Return the [X, Y] coordinate for the center point of the cell that contains the specified text.  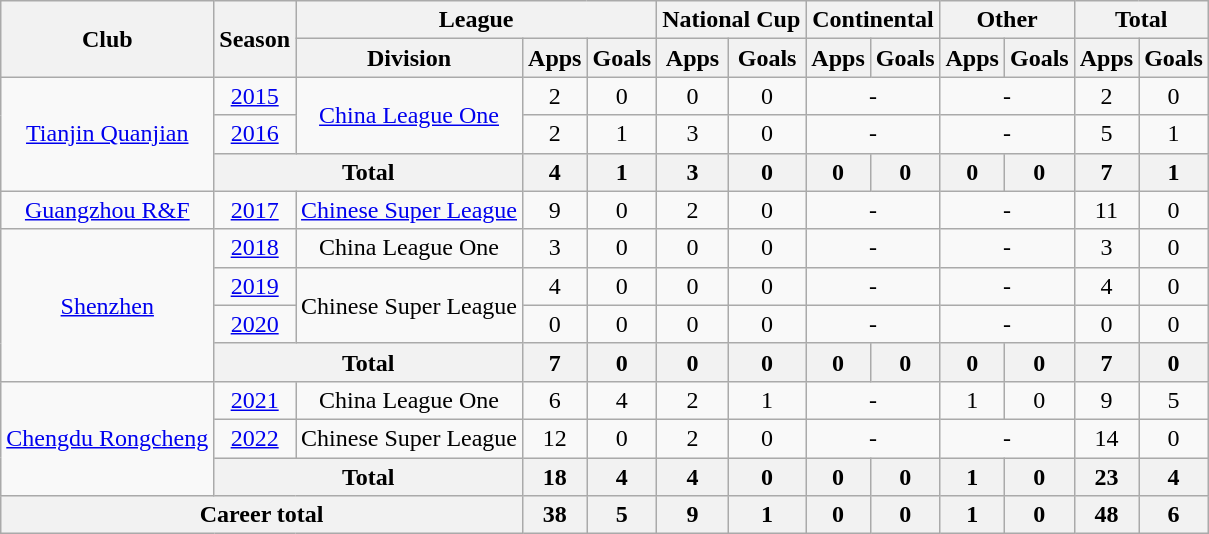
38 [555, 515]
Other [1007, 20]
Guangzhou R&F [108, 210]
2015 [255, 96]
2021 [255, 400]
14 [1106, 438]
Club [108, 39]
2020 [255, 324]
Continental [873, 20]
2016 [255, 134]
National Cup [732, 20]
2018 [255, 248]
2019 [255, 286]
League [476, 20]
Shenzhen [108, 305]
Season [255, 39]
Division [410, 58]
18 [555, 477]
Chengdu Rongcheng [108, 438]
2017 [255, 210]
Tianjin Quanjian [108, 134]
Career total [262, 515]
11 [1106, 210]
12 [555, 438]
48 [1106, 515]
2022 [255, 438]
23 [1106, 477]
